For the text-containing cell, return its midpoint in [x, y] coordinate format. 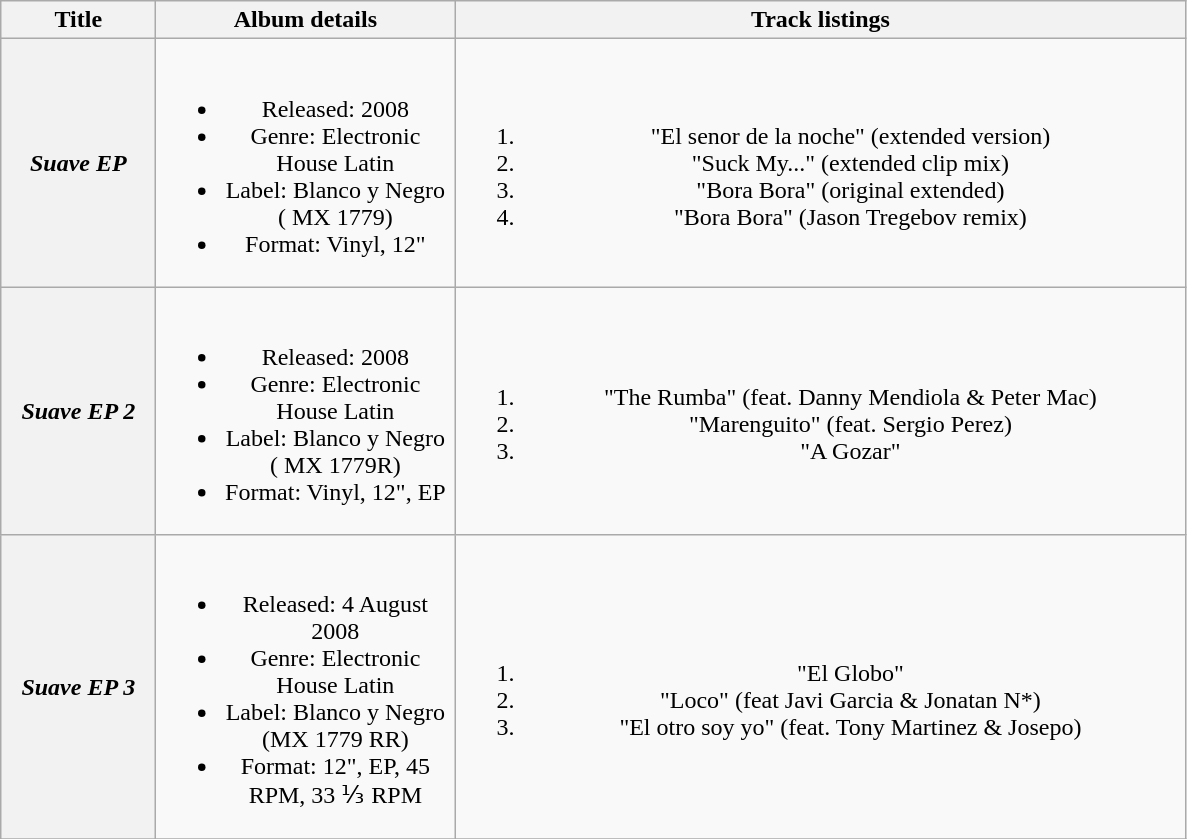
"El senor de la noche" (extended version)"Suck My..." (extended clip mix)"Bora Bora" (original extended)"Bora Bora" (Jason Tregebov remix) [820, 163]
Suave EP 2 [78, 411]
"El Globo""Loco" (feat Javi Garcia & Jonatan N*)"El otro soy yo" (feat. Tony Martinez & Josepo) [820, 687]
Released: 4 August 2008Genre: Electronic House LatinLabel: Blanco y Negro (MX 1779 RR)Format: 12", EP, 45 RPM, 33 ⅓ RPM [306, 687]
Released: 2008Genre: Electronic House LatinLabel: Blanco y Negro ( MX 1779R)Format: Vinyl, 12", EP [306, 411]
Suave EP [78, 163]
Album details [306, 20]
"The Rumba" (feat. Danny Mendiola & Peter Mac)"Marenguito" (feat. Sergio Perez)"A Gozar" [820, 411]
Suave EP 3 [78, 687]
Released: 2008Genre: Electronic House LatinLabel: Blanco y Negro ( MX 1779)Format: Vinyl, 12" [306, 163]
Track listings [820, 20]
Title [78, 20]
